Detect which cell encompasses the target text, then output its (X, Y) center coordinate. 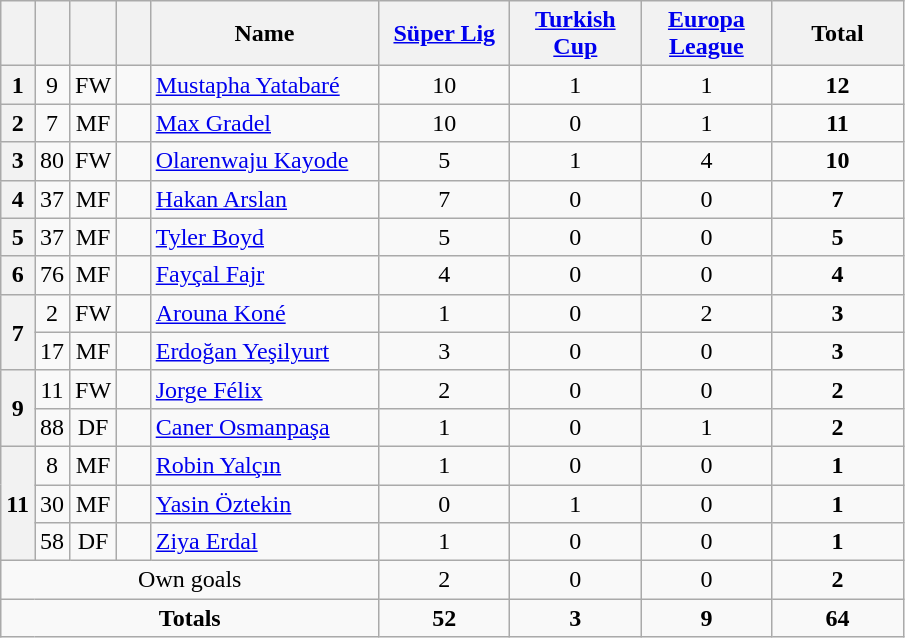
Caner Osmanpaşa (264, 427)
Mustapha Yatabaré (264, 85)
Robin Yalçın (264, 465)
Europa League (706, 34)
30 (52, 503)
52 (444, 618)
Name (264, 34)
Jorge Félix (264, 389)
Ziya Erdal (264, 542)
Olarenwaju Kayode (264, 161)
58 (52, 542)
8 (52, 465)
Erdoğan Yeşilyurt (264, 351)
Totals (190, 618)
Yasin Öztekin (264, 503)
Tyler Boyd (264, 237)
Turkish Cup (576, 34)
Fayçal Fajr (264, 275)
80 (52, 161)
Max Gradel (264, 123)
6 (18, 275)
88 (52, 427)
Süper Lig (444, 34)
17 (52, 351)
Total (838, 34)
12 (838, 85)
64 (838, 618)
Hakan Arslan (264, 199)
Arouna Koné (264, 313)
76 (52, 275)
Own goals (190, 580)
